Find where the given text appears and provide that cell's center as [x, y] coordinate. 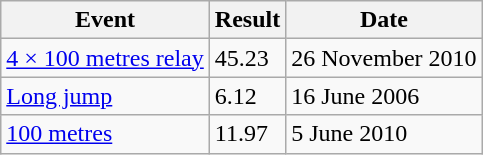
Long jump [106, 96]
4 × 100 metres relay [106, 58]
Event [106, 20]
16 June 2006 [384, 96]
Result [247, 20]
26 November 2010 [384, 58]
5 June 2010 [384, 134]
6.12 [247, 96]
100 metres [106, 134]
Date [384, 20]
45.23 [247, 58]
11.97 [247, 134]
